From the cell containing the given text, extract its center point as [X, Y] coordinate. 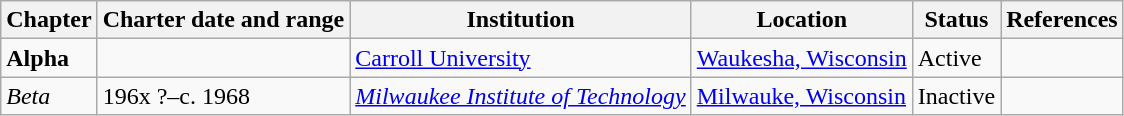
Charter date and range [224, 20]
Alpha [49, 58]
Waukesha, Wisconsin [802, 58]
Carroll University [520, 58]
Status [956, 20]
196x ?–c. 1968 [224, 96]
Milwaukee Institute of Technology [520, 96]
Institution [520, 20]
Inactive [956, 96]
Beta [49, 96]
References [1062, 20]
Milwauke, Wisconsin [802, 96]
Chapter [49, 20]
Location [802, 20]
Active [956, 58]
